Find where the given text appears and provide that cell's center as (x, y) coordinate. 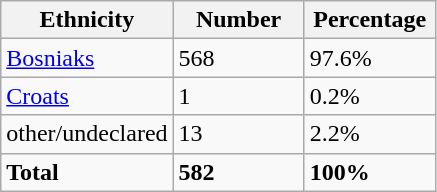
97.6% (370, 58)
Bosniaks (87, 58)
Croats (87, 96)
100% (370, 172)
Total (87, 172)
Ethnicity (87, 20)
568 (238, 58)
1 (238, 96)
Number (238, 20)
2.2% (370, 134)
13 (238, 134)
Percentage (370, 20)
other/undeclared (87, 134)
0.2% (370, 96)
582 (238, 172)
